Capture the cell that displays the provided text and extract its (x, y) central coordinate. 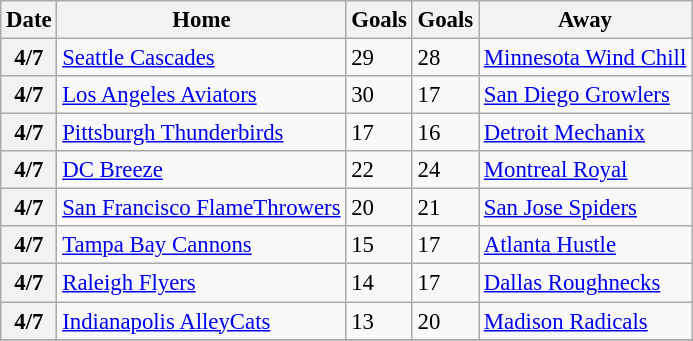
15 (379, 245)
DC Breeze (202, 170)
Tampa Bay Cannons (202, 245)
San Jose Spiders (584, 208)
San Diego Growlers (584, 95)
Pittsburgh Thunderbirds (202, 133)
14 (379, 283)
Detroit Mechanix (584, 133)
22 (379, 170)
Madison Radicals (584, 321)
Home (202, 20)
28 (445, 58)
Seattle Cascades (202, 58)
30 (379, 95)
San Francisco FlameThrowers (202, 208)
Away (584, 20)
29 (379, 58)
Indianapolis AlleyCats (202, 321)
Raleigh Flyers (202, 283)
Atlanta Hustle (584, 245)
13 (379, 321)
Dallas Roughnecks (584, 283)
Montreal Royal (584, 170)
21 (445, 208)
Los Angeles Aviators (202, 95)
Minnesota Wind Chill (584, 58)
24 (445, 170)
16 (445, 133)
Date (29, 20)
